Search for the cell housing the specified text and yield its [x, y] center coordinate. 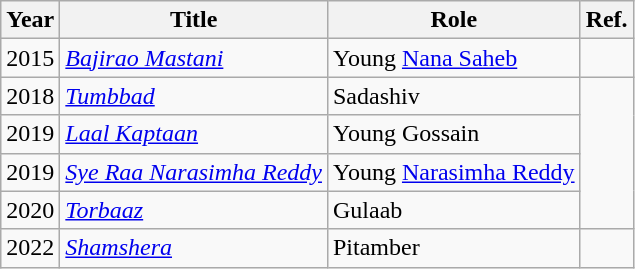
Young Narasimha Reddy [454, 172]
Sye Raa Narasimha Reddy [194, 172]
Title [194, 20]
Laal Kaptaan [194, 134]
Ref. [606, 20]
Young Gossain [454, 134]
2018 [30, 96]
Gulaab [454, 210]
Sadashiv [454, 96]
Torbaaz [194, 210]
Pitamber [454, 248]
2020 [30, 210]
Bajirao Mastani [194, 58]
Role [454, 20]
2022 [30, 248]
2015 [30, 58]
Year [30, 20]
Shamshera [194, 248]
Young Nana Saheb [454, 58]
Tumbbad [194, 96]
